Identify which cell holds the provided text, then report its [x, y] central coordinate. 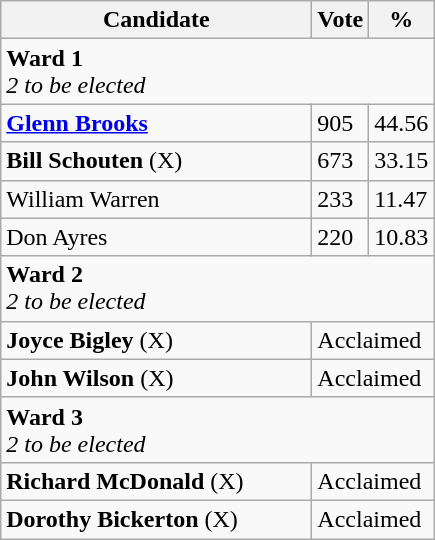
Ward 2 2 to be elected [218, 288]
11.47 [402, 199]
Dorothy Bickerton (X) [156, 519]
10.83 [402, 237]
33.15 [402, 161]
Glenn Brooks [156, 123]
Joyce Bigley (X) [156, 340]
William Warren [156, 199]
Vote [340, 20]
Don Ayres [156, 237]
44.56 [402, 123]
673 [340, 161]
John Wilson (X) [156, 378]
Ward 1 2 to be elected [218, 72]
Bill Schouten (X) [156, 161]
Candidate [156, 20]
Ward 3 2 to be elected [218, 430]
905 [340, 123]
Richard McDonald (X) [156, 481]
% [402, 20]
220 [340, 237]
233 [340, 199]
